Detect which cell encompasses the target text, then output its [x, y] center coordinate. 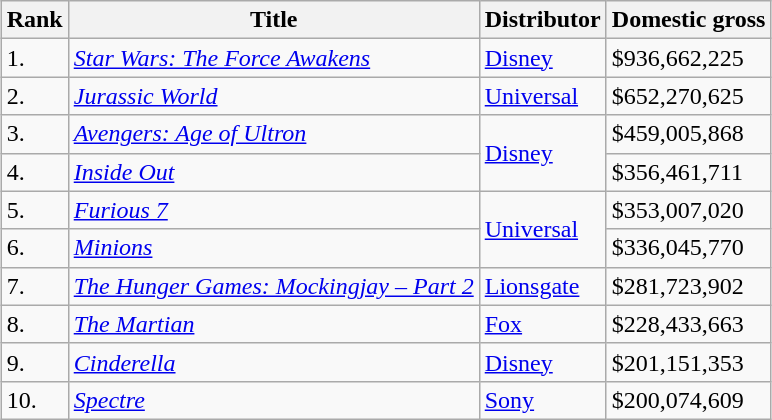
Minions [274, 248]
$281,723,902 [688, 286]
Distributor [542, 20]
9. [34, 362]
Title [274, 20]
Rank [34, 20]
5. [34, 210]
2. [34, 96]
7. [34, 286]
$336,045,770 [688, 248]
3. [34, 134]
1. [34, 58]
$356,461,711 [688, 172]
Domestic gross [688, 20]
Furious 7 [274, 210]
Spectre [274, 400]
Sony [542, 400]
$353,007,020 [688, 210]
6. [34, 248]
Inside Out [274, 172]
Fox [542, 324]
$201,151,353 [688, 362]
Star Wars: The Force Awakens [274, 58]
$936,662,225 [688, 58]
8. [34, 324]
Lionsgate [542, 286]
$200,074,609 [688, 400]
$652,270,625 [688, 96]
Avengers: Age of Ultron [274, 134]
The Martian [274, 324]
The Hunger Games: Mockingjay – Part 2 [274, 286]
Cinderella [274, 362]
Jurassic World [274, 96]
$459,005,868 [688, 134]
10. [34, 400]
4. [34, 172]
$228,433,663 [688, 324]
